Search for the cell housing the specified text and yield its [X, Y] center coordinate. 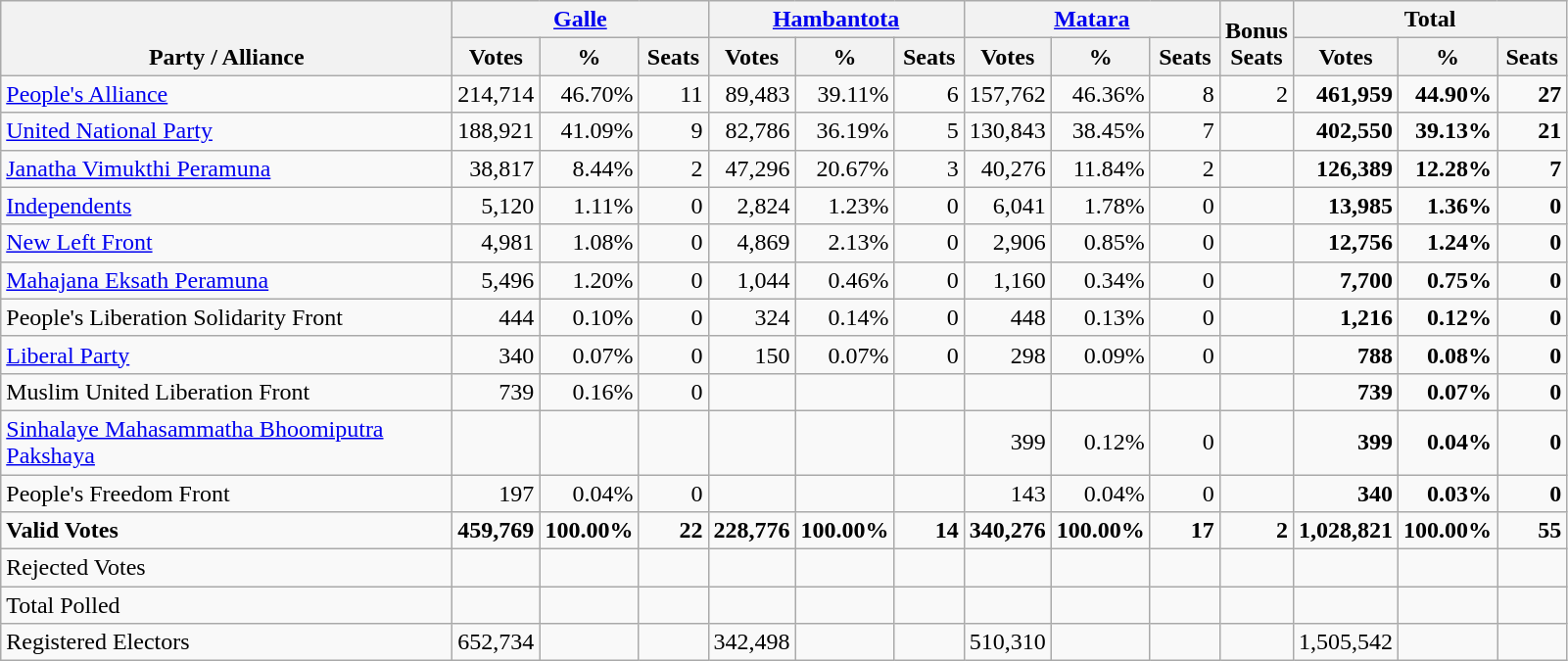
13,985 [1346, 206]
3 [928, 168]
Total [1430, 20]
143 [1007, 493]
459,769 [496, 531]
55 [1532, 531]
788 [1346, 354]
214,714 [496, 94]
People's Alliance [227, 94]
0.14% [844, 317]
4,981 [496, 243]
0.13% [1101, 317]
340,276 [1007, 531]
6,041 [1007, 206]
BonusSeats [1256, 38]
9 [674, 131]
United National Party [227, 131]
461,959 [1346, 94]
197 [496, 493]
1,505,542 [1346, 642]
Independents [227, 206]
5,496 [496, 280]
1.24% [1448, 243]
8.44% [590, 168]
People's Freedom Front [227, 493]
89,483 [752, 94]
40,276 [1007, 168]
Registered Electors [227, 642]
130,843 [1007, 131]
Total Polled [227, 605]
1.23% [844, 206]
Hambantota [836, 20]
Valid Votes [227, 531]
150 [752, 354]
New Left Front [227, 243]
82,786 [752, 131]
1,028,821 [1346, 531]
46.36% [1101, 94]
20.67% [844, 168]
36.19% [844, 131]
Party / Alliance [227, 38]
38,817 [496, 168]
47,296 [752, 168]
46.70% [590, 94]
People's Liberation Solidarity Front [227, 317]
12.28% [1448, 168]
298 [1007, 354]
39.13% [1448, 131]
27 [1532, 94]
8 [1185, 94]
652,734 [496, 642]
448 [1007, 317]
5,120 [496, 206]
41.09% [590, 131]
0.10% [590, 317]
Matara [1091, 20]
1.20% [590, 280]
0.46% [844, 280]
1,160 [1007, 280]
342,498 [752, 642]
228,776 [752, 531]
Galle [580, 20]
0.08% [1448, 354]
Liberal Party [227, 354]
14 [928, 531]
0.16% [590, 392]
0.09% [1101, 354]
510,310 [1007, 642]
0.75% [1448, 280]
11.84% [1101, 168]
Sinhalaye Mahasammatha Bhoomiputra Pakshaya [227, 443]
1,044 [752, 280]
0.85% [1101, 243]
7,700 [1346, 280]
17 [1185, 531]
2,824 [752, 206]
1.36% [1448, 206]
44.90% [1448, 94]
5 [928, 131]
402,550 [1346, 131]
324 [752, 317]
21 [1532, 131]
2.13% [844, 243]
Muslim United Liberation Front [227, 392]
1.11% [590, 206]
11 [674, 94]
6 [928, 94]
1,216 [1346, 317]
188,921 [496, 131]
1.78% [1101, 206]
0.34% [1101, 280]
39.11% [844, 94]
126,389 [1346, 168]
22 [674, 531]
0.03% [1448, 493]
Mahajana Eksath Peramuna [227, 280]
Rejected Votes [227, 568]
444 [496, 317]
12,756 [1346, 243]
4,869 [752, 243]
38.45% [1101, 131]
2,906 [1007, 243]
157,762 [1007, 94]
1.08% [590, 243]
Janatha Vimukthi Peramuna [227, 168]
